Return [x, y] of the center of cell containing provided text 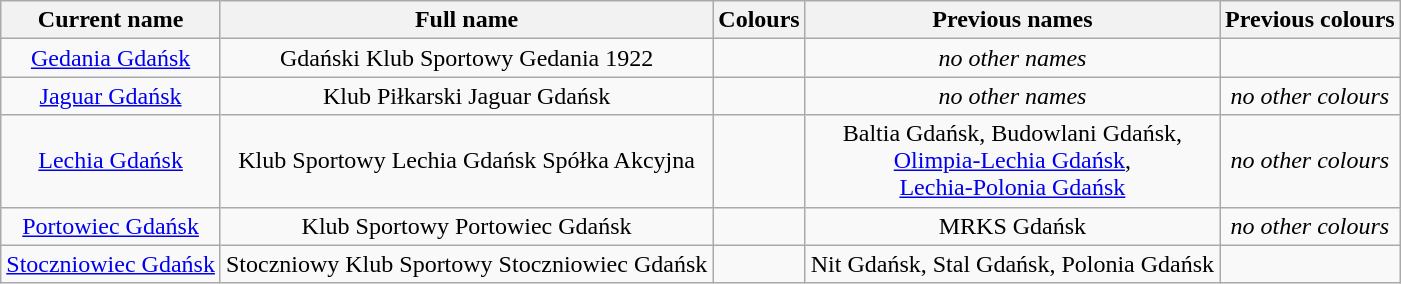
MRKS Gdańsk [1012, 226]
Colours [759, 20]
Previous colours [1310, 20]
Portowiec Gdańsk [111, 226]
Klub Piłkarski Jaguar Gdańsk [466, 96]
Klub Sportowy Lechia Gdańsk Spółka Akcyjna [466, 161]
Stoczniowy Klub Sportowy Stoczniowiec Gdańsk [466, 264]
Full name [466, 20]
Gdański Klub Sportowy Gedania 1922 [466, 58]
Klub Sportowy Portowiec Gdańsk [466, 226]
Gedania Gdańsk [111, 58]
Jaguar Gdańsk [111, 96]
Nit Gdańsk, Stal Gdańsk, Polonia Gdańsk [1012, 264]
Stoczniowiec Gdańsk [111, 264]
Previous names [1012, 20]
Lechia Gdańsk [111, 161]
Baltia Gdańsk, Budowlani Gdańsk, Olimpia-Lechia Gdańsk,Lechia-Polonia Gdańsk [1012, 161]
Current name [111, 20]
